Find where the given text appears and provide that cell's center as [X, Y] coordinate. 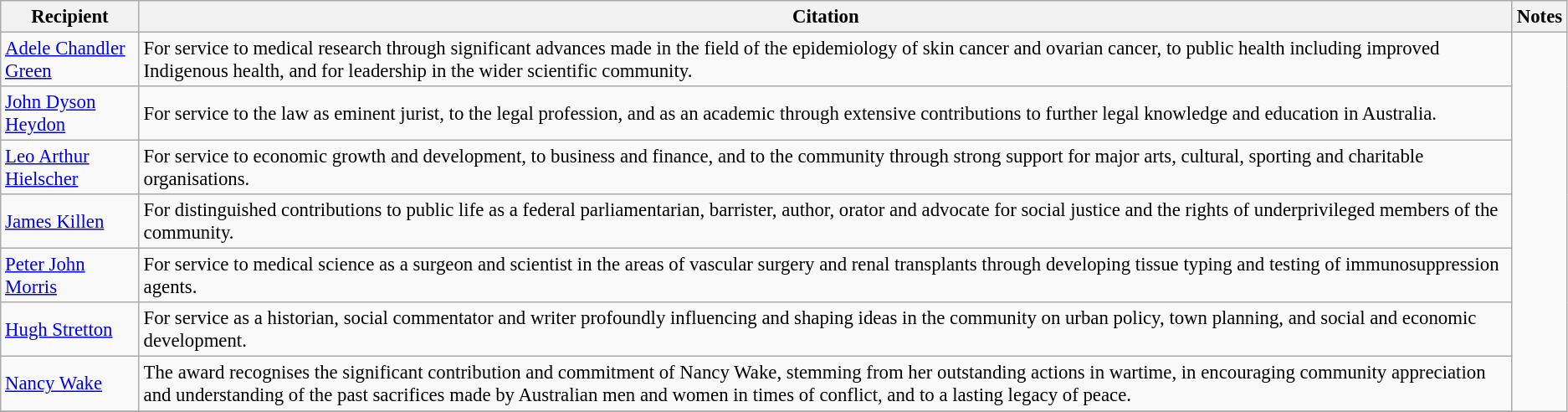
Leo Arthur Hielscher [70, 167]
James Killen [70, 221]
Hugh Stretton [70, 330]
Notes [1540, 17]
Citation [825, 17]
Recipient [70, 17]
Peter John Morris [70, 276]
Adele Chandler Green [70, 60]
John Dyson Heydon [70, 114]
Nancy Wake [70, 384]
